Extract the [X, Y] coordinate from the center of the cell holding the provided text.  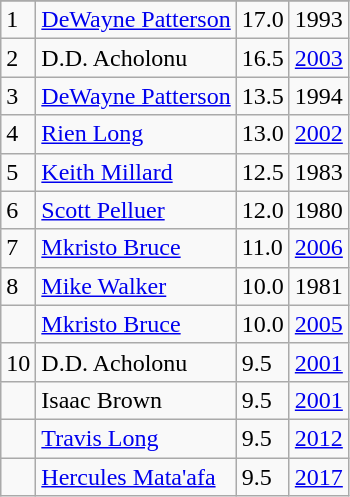
2006 [318, 248]
1983 [318, 172]
8 [18, 286]
1 [18, 20]
13.5 [262, 96]
2002 [318, 134]
Mike Walker [136, 286]
Travis Long [136, 438]
13.0 [262, 134]
1980 [318, 210]
2017 [318, 477]
1993 [318, 20]
5 [18, 172]
4 [18, 134]
Hercules Mata'afa [136, 477]
16.5 [262, 58]
7 [18, 248]
2003 [318, 58]
2005 [318, 324]
Isaac Brown [136, 400]
Scott Pelluer [136, 210]
Keith Millard [136, 172]
2 [18, 58]
3 [18, 96]
11.0 [262, 248]
17.0 [262, 20]
12.0 [262, 210]
Rien Long [136, 134]
2012 [318, 438]
1994 [318, 96]
1981 [318, 286]
6 [18, 210]
12.5 [262, 172]
10 [18, 362]
